Return the [X, Y] coordinate for the center point of the cell that contains the specified text.  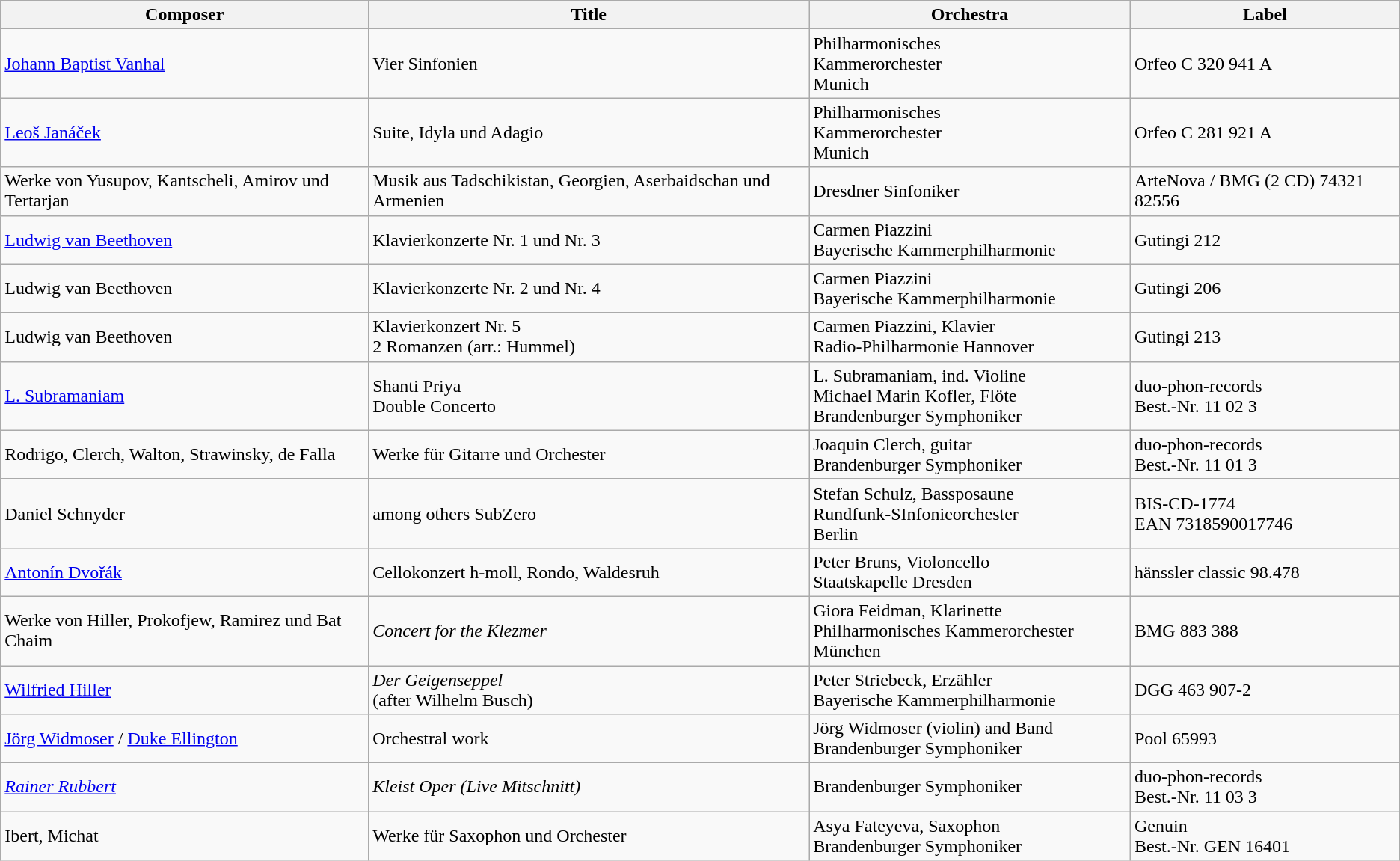
Rainer Rubbert [185, 787]
Werke von Hiller, Prokofjew, Ramirez und Bat Chaim [185, 631]
BIS-CD-1774EAN 7318590017746 [1265, 513]
Antonín Dvořák [185, 572]
DGG 463 907-2 [1265, 690]
GenuinBest.-Nr. GEN 16401 [1265, 836]
Orchestral work [589, 739]
Composer [185, 15]
among others SubZero [589, 513]
Daniel Schnyder [185, 513]
Giora Feidman, KlarinettePhilharmonisches Kammerorchester München [970, 631]
Pool 65993 [1265, 739]
Stefan Schulz, BassposauneRundfunk-SInfonieorchesterBerlin [970, 513]
Klavierkonzerte Nr. 2 und Nr. 4 [589, 289]
Jörg Widmoser / Duke Ellington [185, 739]
Werke für Saxophon und Orchester [589, 836]
BMG 883 388 [1265, 631]
Peter Striebeck, ErzählerBayerische Kammerphilharmonie [970, 690]
hänssler classic 98.478 [1265, 572]
Brandenburger Symphoniker [970, 787]
Vier Sinfonien [589, 64]
Musik aus Tadschikistan, Georgien, Aserbaidschan und Armenien [589, 191]
Klavierkonzerte Nr. 1 und Nr. 3 [589, 239]
Gutingi 206 [1265, 289]
Werke von Yusupov, Kantscheli, Amirov und Tertarjan [185, 191]
L. Subramaniam, ind. ViolineMichael Marin Kofler, FlöteBrandenburger Symphoniker [970, 396]
Gutingi 212 [1265, 239]
Shanti PriyaDouble Concerto [589, 396]
L. Subramaniam [185, 396]
Gutingi 213 [1265, 337]
Label [1265, 15]
Rodrigo, Clerch, Walton, Strawinsky, de Falla [185, 455]
Joaquin Clerch, guitarBrandenburger Symphoniker [970, 455]
Leoš Janáček [185, 132]
Jörg Widmoser (violin) and BandBrandenburger Symphoniker [970, 739]
Klavierkonzert Nr. 52 Romanzen (arr.: Hummel) [589, 337]
Suite, Idyla und Adagio [589, 132]
Der Geigenseppel(after Wilhelm Busch) [589, 690]
Werke für Gitarre und Orchester [589, 455]
Title [589, 15]
ArteNova / BMG (2 CD) 74321 82556 [1265, 191]
Orchestra [970, 15]
duo-phon-recordsBest.-Nr. 11 03 3 [1265, 787]
Peter Bruns, VioloncelloStaatskapelle Dresden [970, 572]
duo-phon-recordsBest.-Nr. 11 02 3 [1265, 396]
Kleist Oper (Live Mitschnitt) [589, 787]
Orfeo C 320 941 A [1265, 64]
Johann Baptist Vanhal [185, 64]
Concert for the Klezmer [589, 631]
duo-phon-recordsBest.-Nr. 11 01 3 [1265, 455]
Carmen Piazzini, KlavierRadio-Philharmonie Hannover [970, 337]
Asya Fateyeva, SaxophonBrandenburger Symphoniker [970, 836]
Ibert, Michat [185, 836]
Orfeo C 281 921 A [1265, 132]
Cellokonzert h-moll, Rondo, Waldesruh [589, 572]
Dresdner Sinfoniker [970, 191]
Wilfried Hiller [185, 690]
